Detect which cell encompasses the target text, then output its [X, Y] center coordinate. 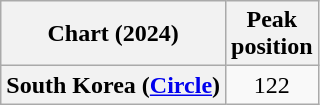
122 [272, 85]
Peakposition [272, 34]
Chart (2024) [114, 34]
South Korea (Circle) [114, 85]
